Identify which cell holds the provided text, then report its [X, Y] central coordinate. 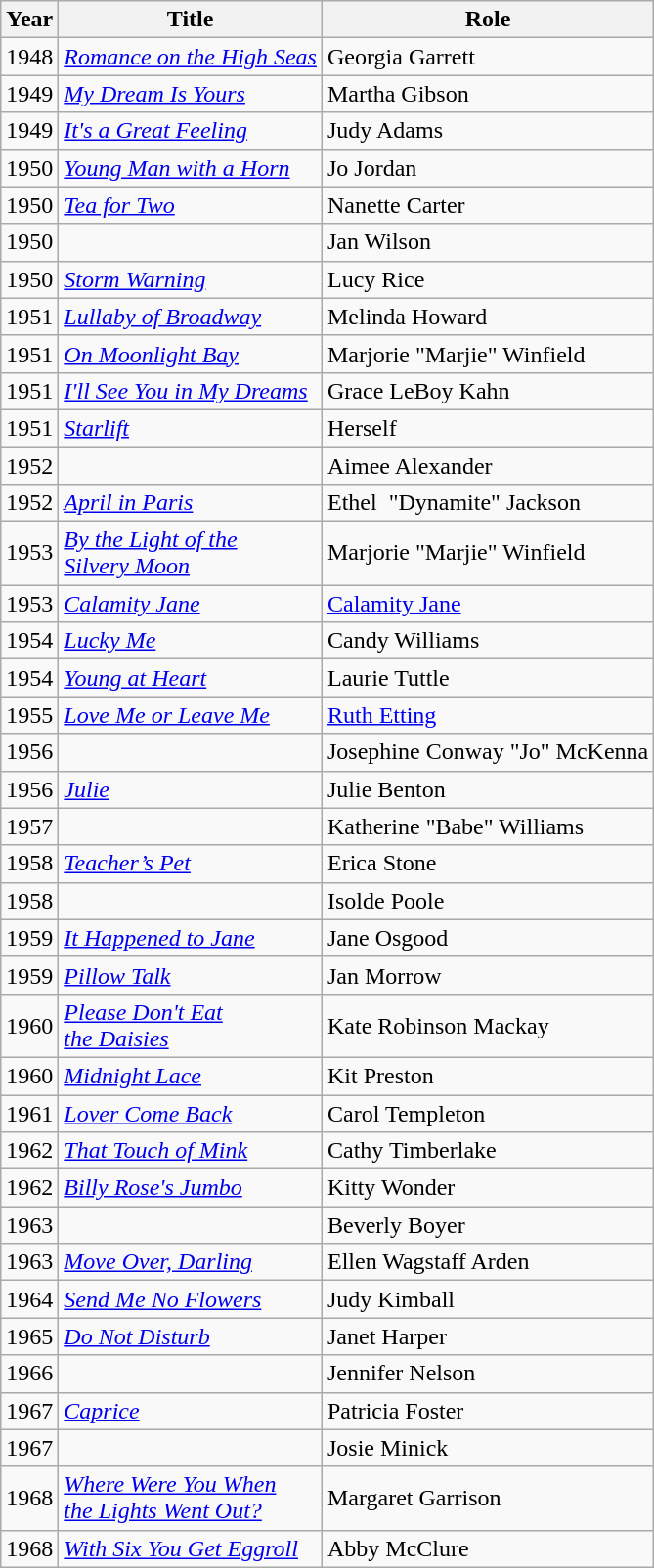
Nanette Carter [487, 205]
Lucky Me [191, 641]
Where Were You When the Lights Went Out? [191, 1499]
Jennifer Nelson [487, 1374]
Please Don't Eat the Daisies [191, 1026]
Pillow Talk [191, 975]
Midnight Lace [191, 1076]
On Moonlight Bay [191, 354]
Year [29, 20]
Patricia Foster [487, 1411]
1965 [29, 1336]
Young Man with a Horn [191, 168]
Caprice [191, 1411]
Ethel "Dynamite" Jackson [487, 503]
Jan Wilson [487, 242]
Georgia Garrett [487, 57]
Candy Williams [487, 641]
It's a Great Feeling [191, 131]
Josie Minick [487, 1448]
Beverly Boyer [487, 1225]
Love Me or Leave Me [191, 715]
Abby McClure [487, 1548]
1948 [29, 57]
My Dream Is Yours [191, 94]
1966 [29, 1374]
Jo Jordan [487, 168]
Romance on the High Seas [191, 57]
Ruth Etting [487, 715]
Isolde Poole [487, 901]
April in Paris [191, 503]
Julie [191, 789]
Aimee Alexander [487, 466]
Josephine Conway "Jo" McKenna [487, 752]
Do Not Disturb [191, 1336]
Young at Heart [191, 678]
Erica Stone [487, 864]
Title [191, 20]
Starlift [191, 428]
Judy Kimball [487, 1299]
Kate Robinson Mackay [487, 1026]
It Happened to Jane [191, 938]
Judy Adams [487, 131]
1957 [29, 826]
Kitty Wonder [487, 1188]
Carol Templeton [487, 1113]
Tea for Two [191, 205]
1961 [29, 1113]
With Six You Get Eggroll [191, 1548]
I'll See You in My Dreams [191, 391]
1955 [29, 715]
Lucy Rice [487, 279]
Lover Come Back [191, 1113]
Role [487, 20]
Grace LeBoy Kahn [487, 391]
Move Over, Darling [191, 1262]
Herself [487, 428]
Cathy Timberlake [487, 1151]
Ellen Wagstaff Arden [487, 1262]
Katherine "Babe" Williams [487, 826]
Kit Preston [487, 1076]
Billy Rose's Jumbo [191, 1188]
Martha Gibson [487, 94]
Send Me No Flowers [191, 1299]
Janet Harper [487, 1336]
By the Light of theSilvery Moon [191, 553]
Julie Benton [487, 789]
Melinda Howard [487, 317]
Lullaby of Broadway [191, 317]
Jane Osgood [487, 938]
That Touch of Mink [191, 1151]
Storm Warning [191, 279]
1964 [29, 1299]
Jan Morrow [487, 975]
Margaret Garrison [487, 1499]
Teacher’s Pet [191, 864]
Laurie Tuttle [487, 678]
